Return [x, y] of the center of cell containing provided text 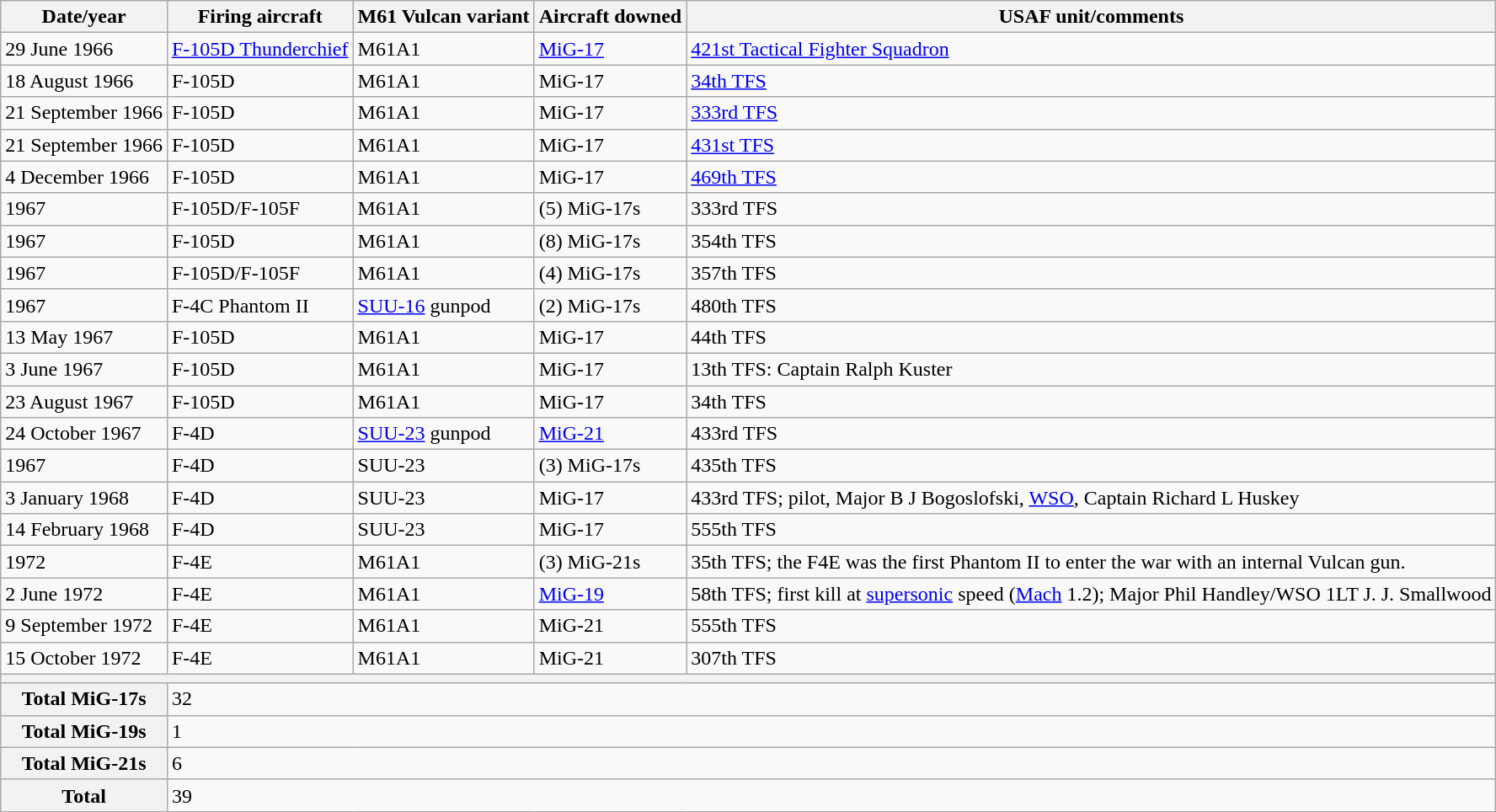
4 December 1966 [84, 177]
44th TFS [1092, 337]
421st Tactical Fighter Squadron [1092, 49]
Firing aircraft [259, 17]
1 [831, 731]
354th TFS [1092, 241]
13 May 1967 [84, 337]
3 June 1967 [84, 369]
433rd TFS [1092, 434]
29 June 1966 [84, 49]
USAF unit/comments [1092, 17]
Total MiG-21s [84, 763]
431st TFS [1092, 145]
307th TFS [1092, 658]
435th TFS [1092, 466]
35th TFS; the F4E was the first Phantom II to enter the war with an internal Vulcan gun. [1092, 562]
M61 Vulcan variant [443, 17]
SUU-23 gunpod [443, 434]
23 August 1967 [84, 402]
F-4C Phantom II [259, 305]
480th TFS [1092, 305]
6 [831, 763]
Total [84, 795]
9 September 1972 [84, 626]
MiG-19 [610, 594]
18 August 1966 [84, 81]
357th TFS [1092, 273]
(8) MiG-17s [610, 241]
433rd TFS; pilot, Major B J Bogoslofski, WSO, Captain Richard L Huskey [1092, 498]
Total MiG-17s [84, 699]
(4) MiG-17s [610, 273]
2 June 1972 [84, 594]
469th TFS [1092, 177]
(5) MiG-17s [610, 209]
58th TFS; first kill at supersonic speed (Mach 1.2); Major Phil Handley/WSO 1LT J. J. Smallwood [1092, 594]
1972 [84, 562]
(2) MiG-17s [610, 305]
(3) MiG-17s [610, 466]
Date/year [84, 17]
39 [831, 795]
(3) MiG-21s [610, 562]
F-105D Thunderchief [259, 49]
13th TFS: Captain Ralph Kuster [1092, 369]
14 February 1968 [84, 530]
Aircraft downed [610, 17]
3 January 1968 [84, 498]
15 October 1972 [84, 658]
32 [831, 699]
Total MiG-19s [84, 731]
SUU-16 gunpod [443, 305]
24 October 1967 [84, 434]
